Search for the cell housing the specified text and yield its (x, y) center coordinate. 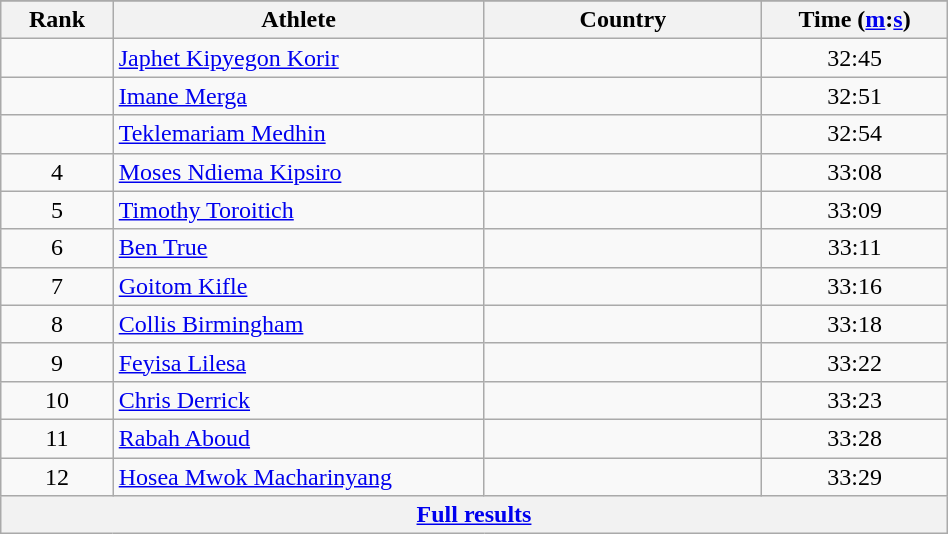
32:45 (854, 58)
Country (623, 20)
5 (57, 210)
33:16 (854, 286)
Moses Ndiema Kipsiro (298, 172)
12 (57, 477)
Japhet Kipyegon Korir (298, 58)
Teklemariam Medhin (298, 134)
Collis Birmingham (298, 324)
9 (57, 362)
Time (m:s) (854, 20)
Athlete (298, 20)
Hosea Mwok Macharinyang (298, 477)
32:51 (854, 96)
Goitom Kifle (298, 286)
10 (57, 400)
Full results (474, 515)
33:18 (854, 324)
11 (57, 438)
33:08 (854, 172)
33:29 (854, 477)
4 (57, 172)
Rank (57, 20)
Rabah Aboud (298, 438)
Timothy Toroitich (298, 210)
33:11 (854, 248)
7 (57, 286)
Imane Merga (298, 96)
33:23 (854, 400)
Chris Derrick (298, 400)
Ben True (298, 248)
33:28 (854, 438)
Feyisa Lilesa (298, 362)
6 (57, 248)
32:54 (854, 134)
33:09 (854, 210)
33:22 (854, 362)
8 (57, 324)
